Extract the [X, Y] coordinate from the center of the cell holding the provided text.  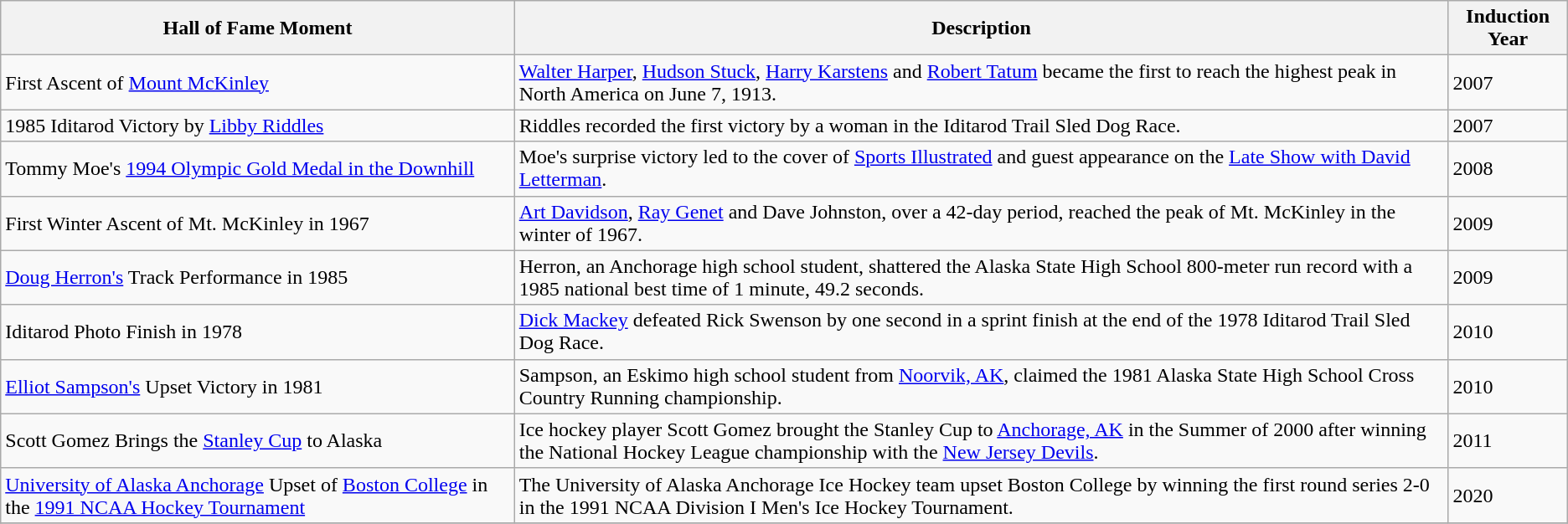
First Ascent of Mount McKinley [258, 82]
2020 [1508, 496]
Scott Gomez Brings the Stanley Cup to Alaska [258, 440]
Riddles recorded the first victory by a woman in the Iditarod Trail Sled Dog Race. [982, 126]
Dick Mackey defeated Rick Swenson by one second in a sprint finish at the end of the 1978 Iditarod Trail Sled Dog Race. [982, 331]
University of Alaska Anchorage Upset of Boston College in the 1991 NCAA Hockey Tournament [258, 496]
2008 [1508, 169]
2011 [1508, 440]
Description [982, 28]
Doug Herron's Track Performance in 1985 [258, 278]
Hall of Fame Moment [258, 28]
Induction Year [1508, 28]
Art Davidson, Ray Genet and Dave Johnston, over a 42-day period, reached the peak of Mt. McKinley in the winter of 1967. [982, 223]
Walter Harper, Hudson Stuck, Harry Karstens and Robert Tatum became the first to reach the highest peak in North America on June 7, 1913. [982, 82]
Moe's surprise victory led to the cover of Sports Illustrated and guest appearance on the Late Show with David Letterman. [982, 169]
Tommy Moe's 1994 Olympic Gold Medal in the Downhill [258, 169]
Iditarod Photo Finish in 1978 [258, 331]
Sampson, an Eskimo high school student from Noorvik, AK, claimed the 1981 Alaska State High School Cross Country Running championship. [982, 387]
1985 Iditarod Victory by Libby Riddles [258, 126]
Elliot Sampson's Upset Victory in 1981 [258, 387]
First Winter Ascent of Mt. McKinley in 1967 [258, 223]
